Search for the cell housing the specified text and yield its (X, Y) center coordinate. 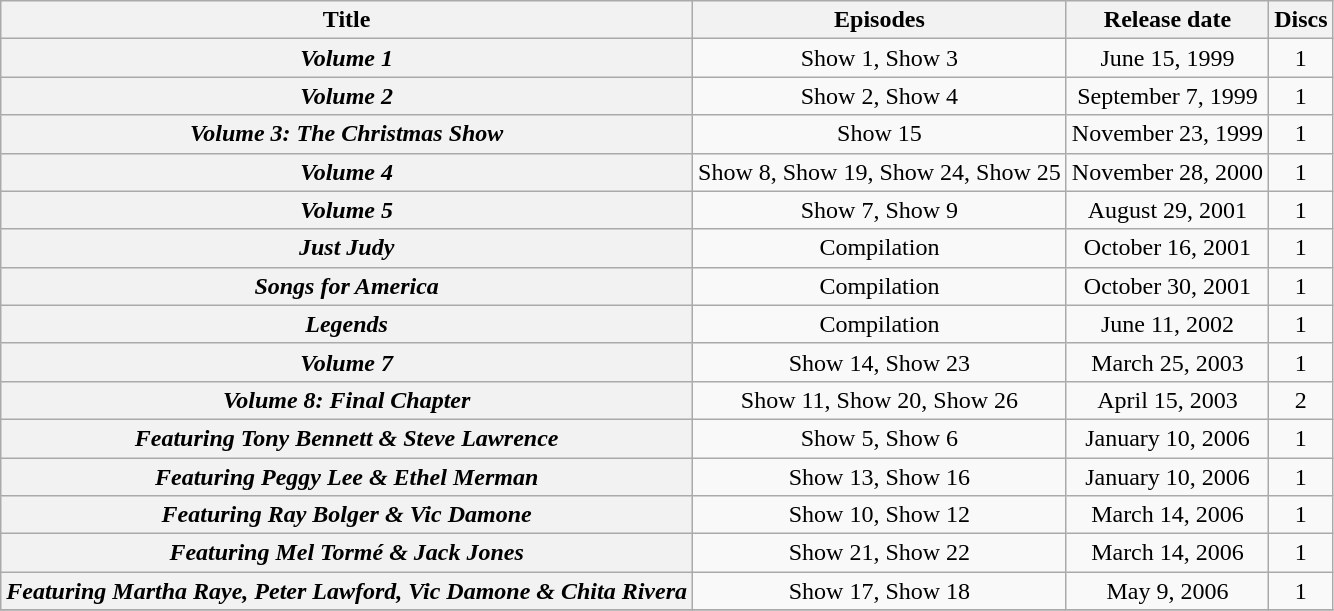
Legends (347, 324)
Featuring Martha Raye, Peter Lawford, Vic Damone & Chita Rivera (347, 591)
September 7, 1999 (1167, 96)
Volume 1 (347, 58)
Discs (1301, 20)
June 11, 2002 (1167, 324)
Show 17, Show 18 (880, 591)
Show 15 (880, 134)
Episodes (880, 20)
Show 7, Show 9 (880, 210)
Just Judy (347, 248)
Volume 4 (347, 172)
Featuring Ray Bolger & Vic Damone (347, 515)
June 15, 1999 (1167, 58)
Featuring Mel Tormé & Jack Jones (347, 553)
Show 14, Show 23 (880, 362)
2 (1301, 400)
Title (347, 20)
Show 10, Show 12 (880, 515)
Songs for America (347, 286)
Featuring Tony Bennett & Steve Lawrence (347, 438)
Volume 2 (347, 96)
May 9, 2006 (1167, 591)
April 15, 2003 (1167, 400)
Show 2, Show 4 (880, 96)
Show 1, Show 3 (880, 58)
Volume 5 (347, 210)
Show 11, Show 20, Show 26 (880, 400)
Show 21, Show 22 (880, 553)
October 30, 2001 (1167, 286)
Volume 3: The Christmas Show (347, 134)
Volume 7 (347, 362)
March 25, 2003 (1167, 362)
Show 8, Show 19, Show 24, Show 25 (880, 172)
October 16, 2001 (1167, 248)
Release date (1167, 20)
November 23, 1999 (1167, 134)
Show 5, Show 6 (880, 438)
Volume 8: Final Chapter (347, 400)
August 29, 2001 (1167, 210)
Featuring Peggy Lee & Ethel Merman (347, 477)
Show 13, Show 16 (880, 477)
November 28, 2000 (1167, 172)
